Return the (X, Y) coordinate for the center point of the cell that contains the specified text.  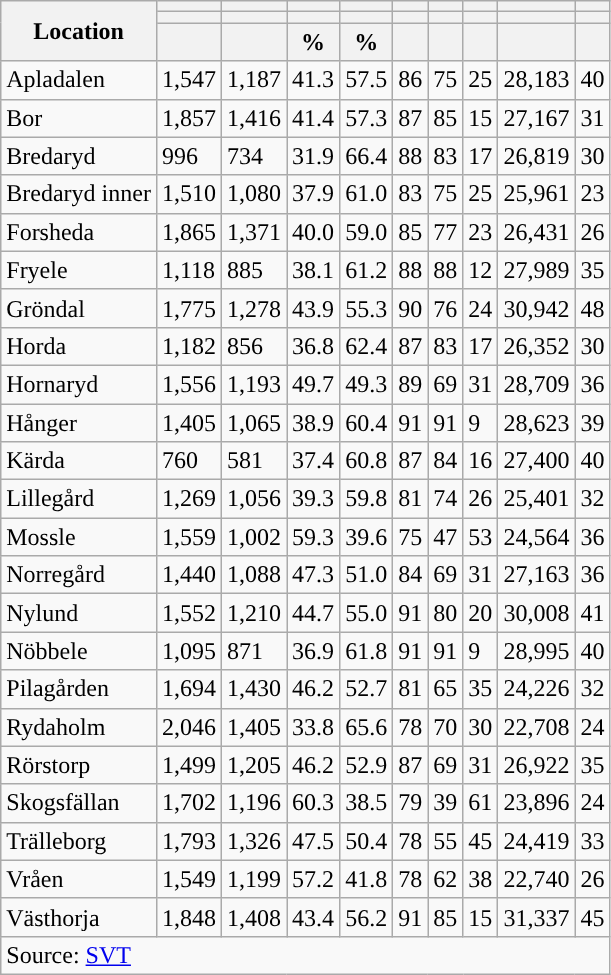
760 (188, 461)
1,559 (188, 537)
66.4 (366, 156)
1,326 (254, 841)
53 (480, 537)
38.5 (366, 803)
61 (480, 803)
1,865 (188, 232)
Trälleborg (79, 841)
62 (446, 879)
30,008 (536, 613)
20 (480, 613)
581 (254, 461)
41 (592, 613)
Gröndal (79, 308)
Location (79, 31)
1,065 (254, 423)
79 (410, 803)
Skogsfällan (79, 803)
49.3 (366, 384)
28,709 (536, 384)
47 (446, 537)
1,118 (188, 270)
Horda (79, 346)
1,205 (254, 765)
24,226 (536, 689)
90 (410, 308)
Västhorja (79, 917)
59.3 (314, 537)
27,400 (536, 461)
28,183 (536, 80)
1,278 (254, 308)
Mossle (79, 537)
41.8 (366, 879)
1,182 (188, 346)
Nylund (79, 613)
1,694 (188, 689)
43.4 (314, 917)
77 (446, 232)
65.6 (366, 727)
Lillegård (79, 499)
55 (446, 841)
16 (480, 461)
60.3 (314, 803)
1,549 (188, 879)
40.0 (314, 232)
70 (446, 727)
1,056 (254, 499)
74 (446, 499)
1,088 (254, 575)
1,857 (188, 118)
27,167 (536, 118)
60.8 (366, 461)
57.3 (366, 118)
37.4 (314, 461)
39.6 (366, 537)
Bredaryd (79, 156)
Kärda (79, 461)
47.3 (314, 575)
33 (592, 841)
44.7 (314, 613)
48 (592, 308)
59.0 (366, 232)
1,547 (188, 80)
1,080 (254, 194)
Norregård (79, 575)
1,416 (254, 118)
1,371 (254, 232)
36.8 (314, 346)
60.4 (366, 423)
50.4 (366, 841)
39.3 (314, 499)
55.3 (366, 308)
12 (480, 270)
1,848 (188, 917)
26,819 (536, 156)
36.9 (314, 651)
1,775 (188, 308)
56.2 (366, 917)
24,419 (536, 841)
65 (446, 689)
2,046 (188, 727)
Source: SVT (306, 955)
1,702 (188, 803)
89 (410, 384)
Forsheda (79, 232)
59.8 (366, 499)
1,196 (254, 803)
37.9 (314, 194)
26,431 (536, 232)
25,961 (536, 194)
52.7 (366, 689)
1,187 (254, 80)
28,995 (536, 651)
Rydaholm (79, 727)
1,269 (188, 499)
51.0 (366, 575)
23,896 (536, 803)
1,002 (254, 537)
61.2 (366, 270)
38.1 (314, 270)
86 (410, 80)
26,922 (536, 765)
1,510 (188, 194)
31.9 (314, 156)
57.5 (366, 80)
38.9 (314, 423)
1,430 (254, 689)
996 (188, 156)
856 (254, 346)
31,337 (536, 917)
1,095 (188, 651)
24,564 (536, 537)
41.4 (314, 118)
22,708 (536, 727)
57.2 (314, 879)
49.7 (314, 384)
Hornaryd (79, 384)
28,623 (536, 423)
25,401 (536, 499)
33.8 (314, 727)
Pilagården (79, 689)
30,942 (536, 308)
Vråen (79, 879)
38 (480, 879)
Bredaryd inner (79, 194)
885 (254, 270)
1,499 (188, 765)
1,440 (188, 575)
80 (446, 613)
27,163 (536, 575)
1,556 (188, 384)
1,193 (254, 384)
47.5 (314, 841)
62.4 (366, 346)
27,989 (536, 270)
26,352 (536, 346)
Hånger (79, 423)
52.9 (366, 765)
734 (254, 156)
Nöbbele (79, 651)
61.8 (366, 651)
Apladalen (79, 80)
55.0 (366, 613)
1,408 (254, 917)
43.9 (314, 308)
1,793 (188, 841)
1,552 (188, 613)
41.3 (314, 80)
871 (254, 651)
61.0 (366, 194)
76 (446, 308)
1,210 (254, 613)
1,199 (254, 879)
22,740 (536, 879)
Fryele (79, 270)
Rörstorp (79, 765)
Bor (79, 118)
